From the cell containing the given text, extract its center point as (x, y) coordinate. 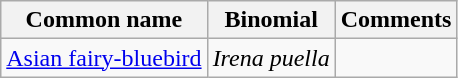
Common name (104, 20)
Comments (396, 20)
Irena puella (271, 58)
Binomial (271, 20)
Asian fairy-bluebird (104, 58)
